Output the (X, Y) coordinate of the center of the cell containing the given text.  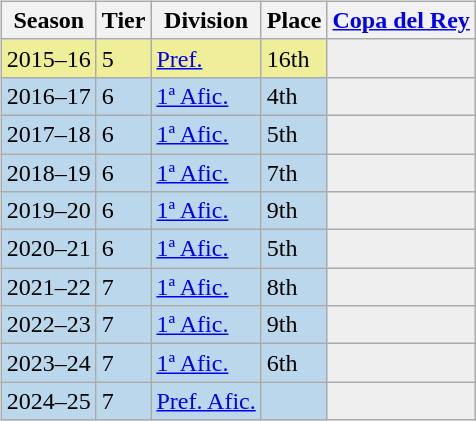
Pref. (206, 58)
2021–22 (48, 287)
2018–19 (48, 173)
2017–18 (48, 134)
2020–21 (48, 249)
4th (294, 96)
Place (294, 20)
Pref. Afic. (206, 401)
7th (294, 173)
Division (206, 20)
5 (124, 58)
16th (294, 58)
Tier (124, 20)
2019–20 (48, 211)
2015–16 (48, 58)
8th (294, 287)
Copa del Rey (401, 20)
2024–25 (48, 401)
2023–24 (48, 363)
2016–17 (48, 96)
Season (48, 20)
6th (294, 363)
2022–23 (48, 325)
